Pinpoint the cell where the given text exists, returning its (X, Y) midpoint coordinate. 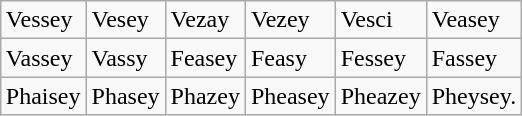
Pheasey (290, 96)
Feasey (205, 58)
Fassey (474, 58)
Fessey (380, 58)
Pheazey (380, 96)
Vezay (205, 20)
Feasy (290, 58)
Vesey (126, 20)
Vassey (43, 58)
Vezey (290, 20)
Phaisey (43, 96)
Pheysey. (474, 96)
Phasey (126, 96)
Phazey (205, 96)
Vesci (380, 20)
Vassy (126, 58)
Vessey (43, 20)
Veasey (474, 20)
